Provide the [x, y] coordinate of the cell's center where the given text is located.  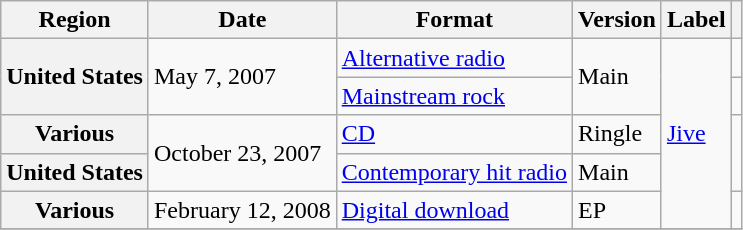
Jive [696, 134]
Version [618, 20]
Date [242, 20]
October 23, 2007 [242, 153]
May 7, 2007 [242, 77]
Alternative radio [454, 58]
CD [454, 134]
Format [454, 20]
Contemporary hit radio [454, 172]
Region [75, 20]
Label [696, 20]
Mainstream rock [454, 96]
Ringle [618, 134]
February 12, 2008 [242, 210]
Digital download [454, 210]
EP [618, 210]
